For the text-containing cell, return its midpoint in [x, y] coordinate format. 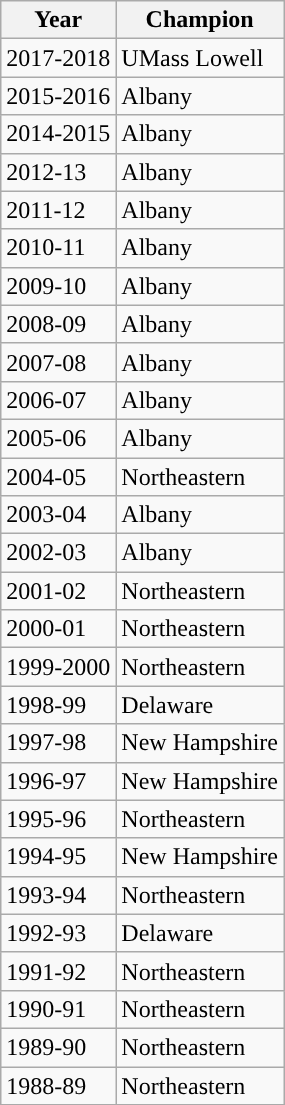
2005-06 [58, 438]
2017-2018 [58, 58]
2000-01 [58, 629]
1992-93 [58, 933]
1990-91 [58, 1009]
1989-90 [58, 1047]
2012-13 [58, 172]
1988-89 [58, 1085]
1999-2000 [58, 667]
1993-94 [58, 895]
1998-99 [58, 705]
2004-05 [58, 477]
2002-03 [58, 553]
1996-97 [58, 781]
Champion [200, 20]
Year [58, 20]
1997-98 [58, 743]
2006-07 [58, 400]
2010-11 [58, 248]
2003-04 [58, 515]
UMass Lowell [200, 58]
1991-92 [58, 971]
2008-09 [58, 324]
1995-96 [58, 819]
2015-2016 [58, 96]
2007-08 [58, 362]
1994-95 [58, 857]
2001-02 [58, 591]
2011-12 [58, 210]
2009-10 [58, 286]
2014-2015 [58, 134]
